Provide the [X, Y] coordinate of the cell's center where the given text is located.  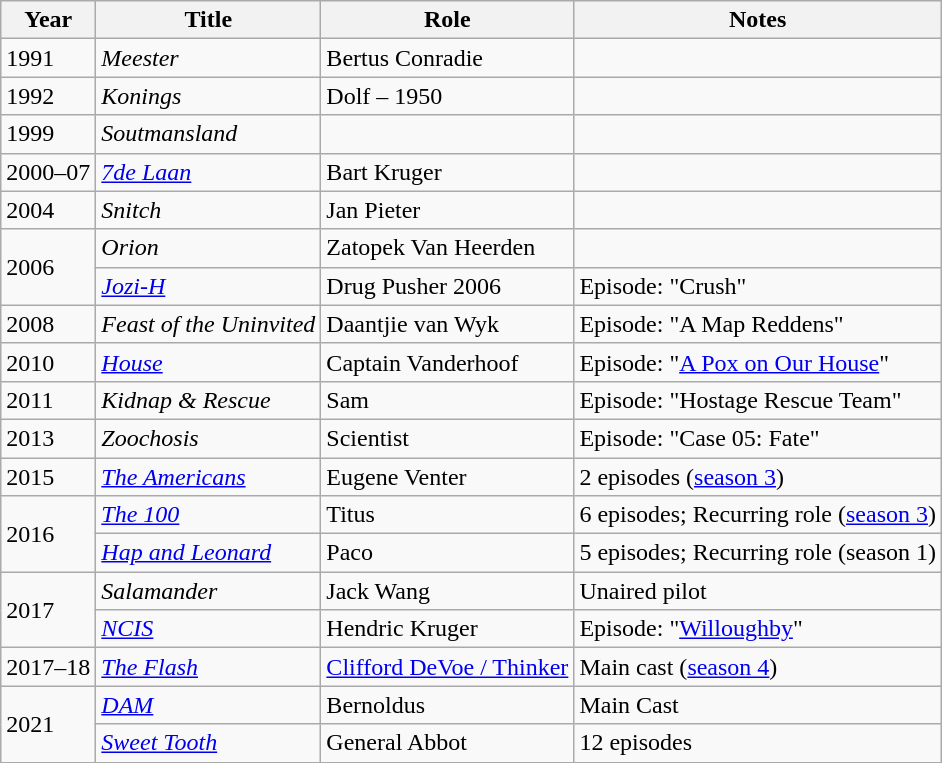
Sweet Tooth [208, 743]
2011 [48, 400]
NCIS [208, 629]
The Flash [208, 667]
Daantjie van Wyk [448, 324]
Snitch [208, 210]
Notes [758, 20]
Zatopek Van Heerden [448, 248]
Konings [208, 96]
Jan Pieter [448, 210]
The Americans [208, 477]
Episode: "Crush" [758, 286]
2021 [48, 724]
Main Cast [758, 705]
Unaired pilot [758, 591]
Episode: "A Map Reddens" [758, 324]
Jack Wang [448, 591]
Kidnap & Rescue [208, 400]
Sam [448, 400]
Drug Pusher 2006 [448, 286]
1991 [48, 58]
2006 [48, 267]
DAM [208, 705]
6 episodes; Recurring role (season 3) [758, 515]
The 100 [208, 515]
2 episodes (season 3) [758, 477]
Main cast (season 4) [758, 667]
Titus [448, 515]
1992 [48, 96]
2013 [48, 438]
2010 [48, 362]
Title [208, 20]
Scientist [448, 438]
2000–07 [48, 172]
Meester [208, 58]
Bernoldus [448, 705]
General Abbot [448, 743]
Hendric Kruger [448, 629]
2015 [48, 477]
2016 [48, 534]
7de Laan [208, 172]
Eugene Venter [448, 477]
Episode: "A Pox on Our House" [758, 362]
Role [448, 20]
Bertus Conradie [448, 58]
Soutmansland [208, 134]
2017–18 [48, 667]
Paco [448, 553]
2017 [48, 610]
Hap and Leonard [208, 553]
House [208, 362]
Clifford DeVoe / Thinker [448, 667]
Zoochosis [208, 438]
Episode: "Hostage Rescue Team" [758, 400]
Salamander [208, 591]
2004 [48, 210]
2008 [48, 324]
Episode: "Willoughby" [758, 629]
Dolf – 1950 [448, 96]
1999 [48, 134]
Orion [208, 248]
5 episodes; Recurring role (season 1) [758, 553]
Bart Kruger [448, 172]
Episode: "Case 05: Fate" [758, 438]
12 episodes [758, 743]
Feast of the Uninvited [208, 324]
Captain Vanderhoof [448, 362]
Year [48, 20]
Jozi-H [208, 286]
